From the cell containing the given text, extract its center point as (x, y) coordinate. 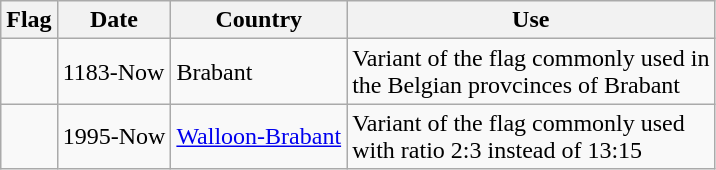
1183-Now (114, 72)
1995-Now (114, 136)
Country (259, 20)
Flag (29, 20)
Brabant (259, 72)
Use (531, 20)
Variant of the flag commonly used inthe Belgian provcinces of Brabant (531, 72)
Walloon-Brabant (259, 136)
Variant of the flag commonly usedwith ratio 2:3 instead of 13:15 (531, 136)
Date (114, 20)
